Return [X, Y] of the center of cell containing provided text 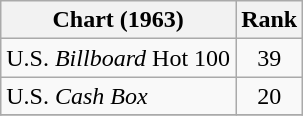
39 [270, 58]
Chart (1963) [118, 20]
U.S. Cash Box [118, 96]
Rank [270, 20]
U.S. Billboard Hot 100 [118, 58]
20 [270, 96]
